Capture the cell that displays the provided text and extract its [X, Y] central coordinate. 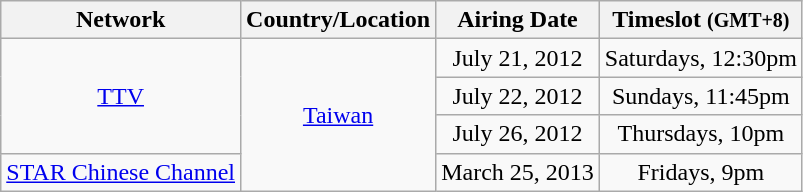
Taiwan [338, 115]
Thursdays, 10pm [700, 134]
July 22, 2012 [518, 96]
TTV [121, 96]
Airing Date [518, 20]
July 26, 2012 [518, 134]
July 21, 2012 [518, 58]
Saturdays, 12:30pm [700, 58]
Network [121, 20]
March 25, 2013 [518, 172]
Sundays, 11:45pm [700, 96]
Timeslot (GMT+8) [700, 20]
Country/Location [338, 20]
STAR Chinese Channel [121, 172]
Fridays, 9pm [700, 172]
